Return (X, Y) of the center of cell containing provided text 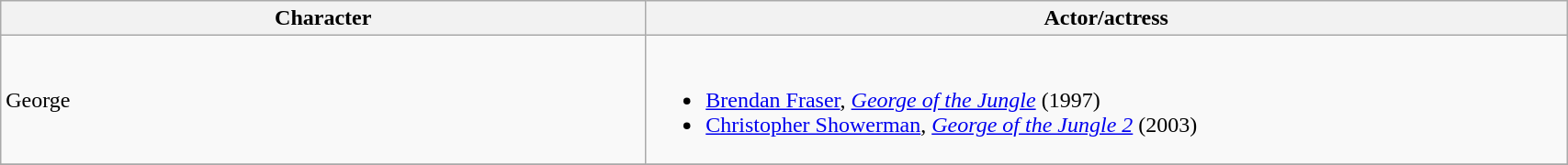
George (323, 100)
Brendan Fraser, George of the Jungle (1997)Christopher Showerman, George of the Jungle 2 (2003) (1106, 100)
Actor/actress (1106, 18)
Character (323, 18)
